Determine the [X, Y] coordinate at the center of the cell enclosing the given text.  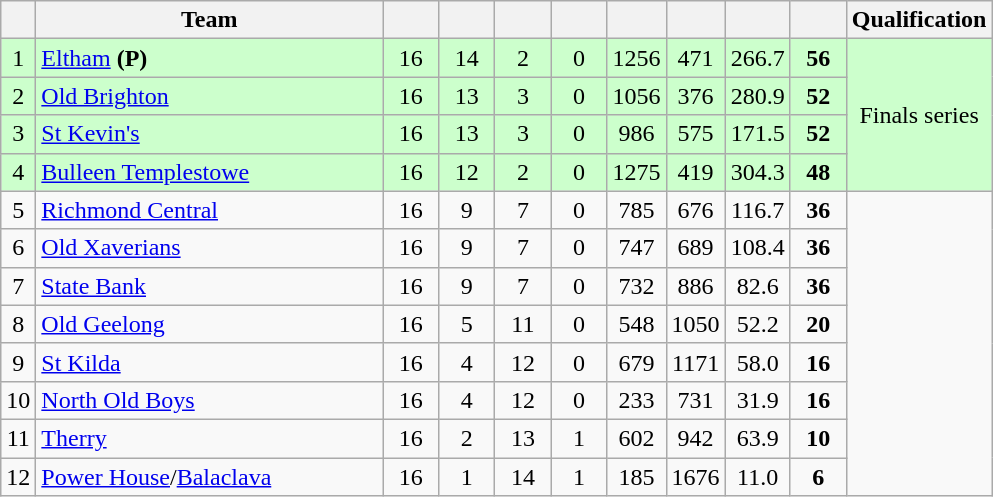
280.9 [758, 96]
Richmond Central [210, 210]
Finals series [919, 115]
58.0 [758, 362]
986 [636, 134]
116.7 [758, 210]
Therry [210, 438]
185 [636, 477]
State Bank [210, 286]
St Kevin's [210, 134]
1056 [636, 96]
82.6 [758, 286]
20 [818, 324]
108.4 [758, 248]
Team [210, 20]
Old Xaverians [210, 248]
1256 [636, 58]
1171 [696, 362]
266.7 [758, 58]
679 [636, 362]
Eltham (P) [210, 58]
575 [696, 134]
886 [696, 286]
1275 [636, 172]
676 [696, 210]
376 [696, 96]
North Old Boys [210, 400]
8 [18, 324]
419 [696, 172]
747 [636, 248]
Old Geelong [210, 324]
St Kilda [210, 362]
1676 [696, 477]
Qualification [919, 20]
52.2 [758, 324]
602 [636, 438]
471 [696, 58]
731 [696, 400]
Power House/Balaclava [210, 477]
732 [636, 286]
548 [636, 324]
233 [636, 400]
171.5 [758, 134]
63.9 [758, 438]
48 [818, 172]
1050 [696, 324]
689 [696, 248]
Bulleen Templestowe [210, 172]
11.0 [758, 477]
304.3 [758, 172]
942 [696, 438]
56 [818, 58]
785 [636, 210]
31.9 [758, 400]
Old Brighton [210, 96]
